Provide the (X, Y) coordinate of the cell's center where the given text is located.  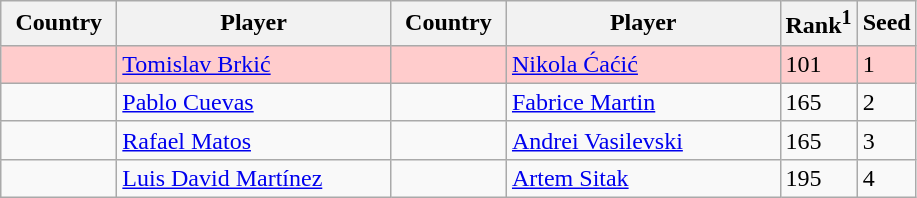
1 (886, 64)
Seed (886, 24)
Rank1 (818, 24)
3 (886, 140)
Nikola Ćaćić (643, 64)
Andrei Vasilevski (643, 140)
Rafael Matos (254, 140)
2 (886, 102)
Artem Sitak (643, 178)
4 (886, 178)
Fabrice Martin (643, 102)
Luis David Martínez (254, 178)
Pablo Cuevas (254, 102)
195 (818, 178)
Tomislav Brkić (254, 64)
101 (818, 64)
